Return the (X, Y) coordinate for the center point of the cell that contains the specified text.  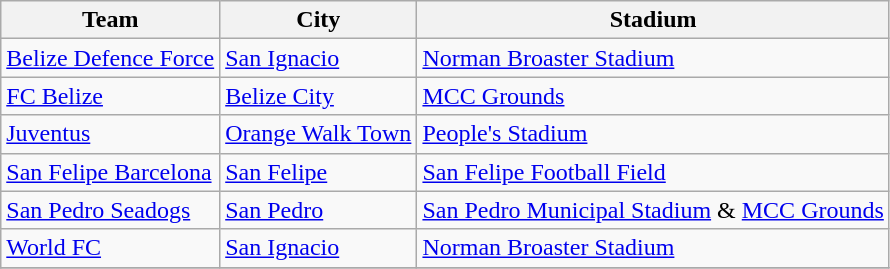
Stadium (653, 20)
Juventus (110, 134)
San Felipe Football Field (653, 172)
San Pedro (318, 210)
San Pedro Seadogs (110, 210)
Team (110, 20)
San Pedro Municipal Stadium & MCC Grounds (653, 210)
World FC (110, 248)
Belize City (318, 96)
Belize Defence Force (110, 58)
FC Belize (110, 96)
Orange Walk Town (318, 134)
People's Stadium (653, 134)
San Felipe Barcelona (110, 172)
MCC Grounds (653, 96)
City (318, 20)
San Felipe (318, 172)
